Search for the cell housing the specified text and yield its [X, Y] center coordinate. 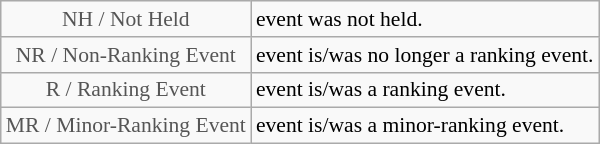
event is/was no longer a ranking event. [425, 55]
event is/was a minor-ranking event. [425, 126]
NH / Not Held [126, 19]
event was not held. [425, 19]
event is/was a ranking event. [425, 90]
MR / Minor-Ranking Event [126, 126]
NR / Non-Ranking Event [126, 55]
R / Ranking Event [126, 90]
